Locate the cell with the specified text and output its [x, y] center coordinate. 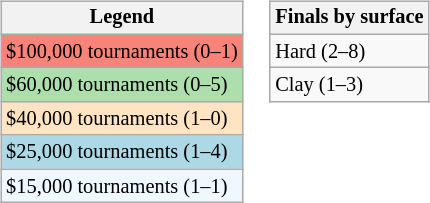
Clay (1–3) [349, 85]
$60,000 tournaments (0–5) [122, 85]
Finals by surface [349, 18]
$25,000 tournaments (1–4) [122, 152]
$15,000 tournaments (1–1) [122, 186]
Hard (2–8) [349, 51]
Legend [122, 18]
$40,000 tournaments (1–0) [122, 119]
$100,000 tournaments (0–1) [122, 51]
